For the text-containing cell, return its midpoint in (X, Y) coordinate format. 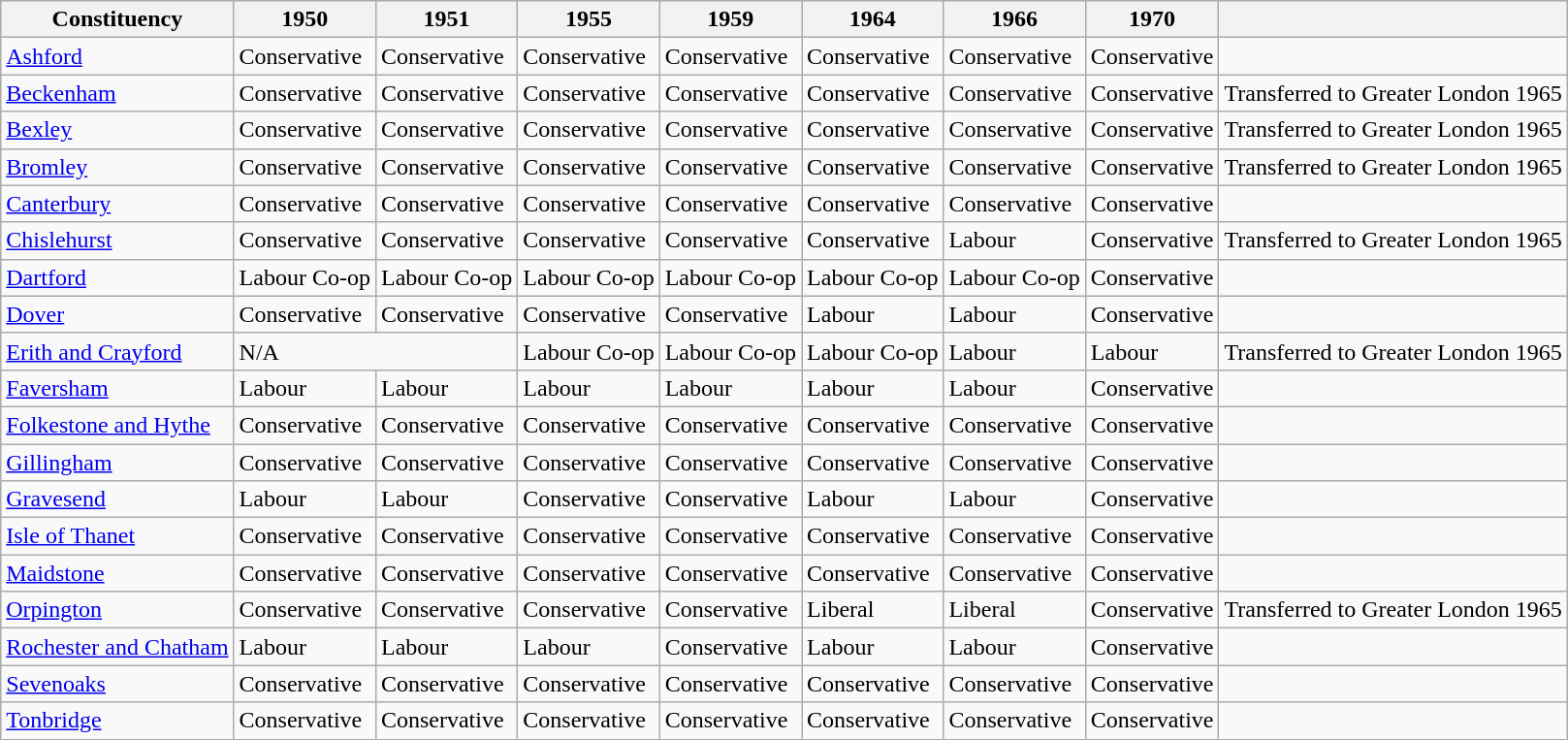
Constituency (117, 19)
Dover (117, 314)
Dartford (117, 277)
Ashford (117, 56)
1955 (589, 19)
Gravesend (117, 499)
1966 (1014, 19)
1951 (446, 19)
1970 (1152, 19)
Faversham (117, 388)
Beckenham (117, 93)
Rochester and Chatham (117, 647)
1964 (873, 19)
Erith and Crayford (117, 351)
Maidstone (117, 573)
Orpington (117, 610)
Gillingham (117, 463)
Canterbury (117, 204)
1950 (304, 19)
1959 (730, 19)
Folkestone and Hythe (117, 425)
Chislehurst (117, 241)
Bexley (117, 130)
Bromley (117, 167)
Isle of Thanet (117, 536)
Tonbridge (117, 721)
N/A (376, 351)
Sevenoaks (117, 684)
